Locate the cell with the specified text and output its (X, Y) center coordinate. 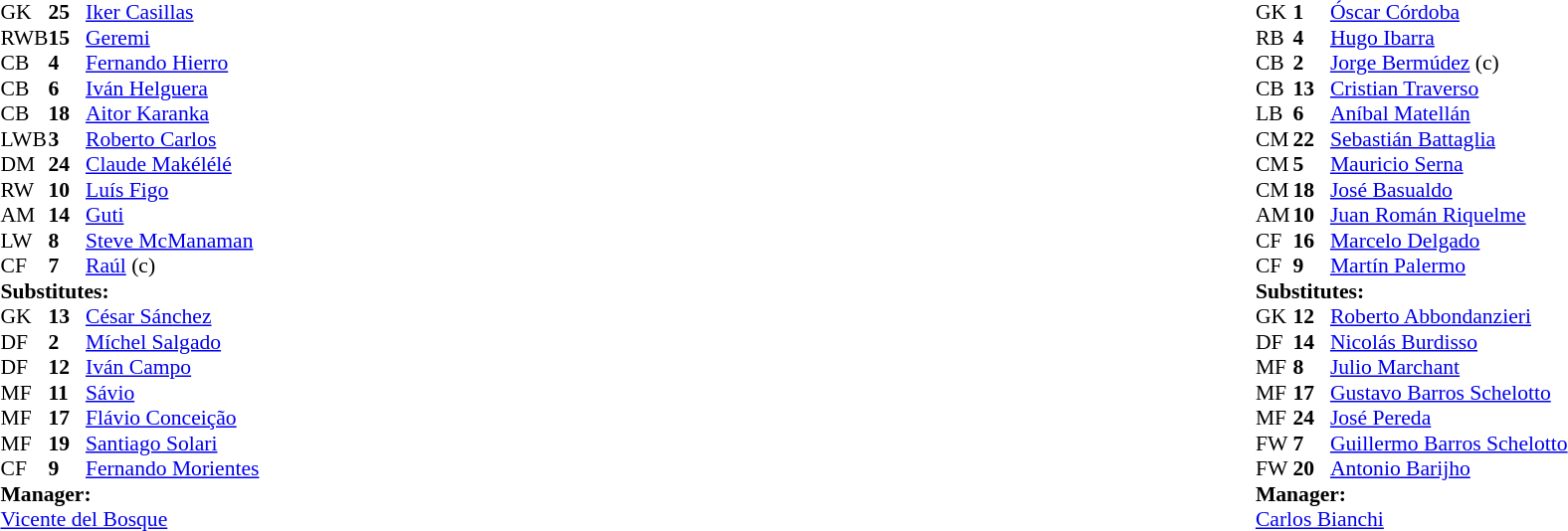
RWB (24, 38)
Santiago Solari (172, 443)
Antonio Barijho (1449, 468)
RW (24, 190)
15 (67, 38)
LW (24, 241)
Iván Helguera (172, 88)
José Basualdo (1449, 190)
Raúl (c) (172, 265)
Roberto Carlos (172, 139)
25 (67, 13)
Guti (172, 216)
Geremi (172, 38)
1 (1311, 13)
Míchel Salgado (172, 342)
Martín Palermo (1449, 265)
Julio Marchant (1449, 367)
Cristian Traverso (1449, 88)
Flávio Conceição (172, 419)
19 (67, 443)
Hugo Ibarra (1449, 38)
22 (1311, 139)
16 (1311, 241)
Mauricio Serna (1449, 164)
Luís Figo (172, 190)
Jorge Bermúdez (c) (1449, 63)
DM (24, 164)
Guillermo Barros Schelotto (1449, 443)
Roberto Abbondanzieri (1449, 317)
Aitor Karanka (172, 114)
11 (67, 393)
Óscar Córdoba (1449, 13)
20 (1311, 468)
5 (1311, 164)
Fernando Morientes (172, 468)
César Sánchez (172, 317)
Iván Campo (172, 367)
Juan Román Riquelme (1449, 216)
Steve McManaman (172, 241)
LB (1274, 114)
3 (67, 139)
Aníbal Matellán (1449, 114)
Sávio (172, 393)
RB (1274, 38)
Fernando Hierro (172, 63)
Claude Makélélé (172, 164)
Sebastián Battaglia (1449, 139)
Marcelo Delgado (1449, 241)
Gustavo Barros Schelotto (1449, 393)
LWB (24, 139)
Nicolás Burdisso (1449, 342)
Iker Casillas (172, 13)
José Pereda (1449, 419)
